Pinpoint the cell where the given text exists, returning its [X, Y] midpoint coordinate. 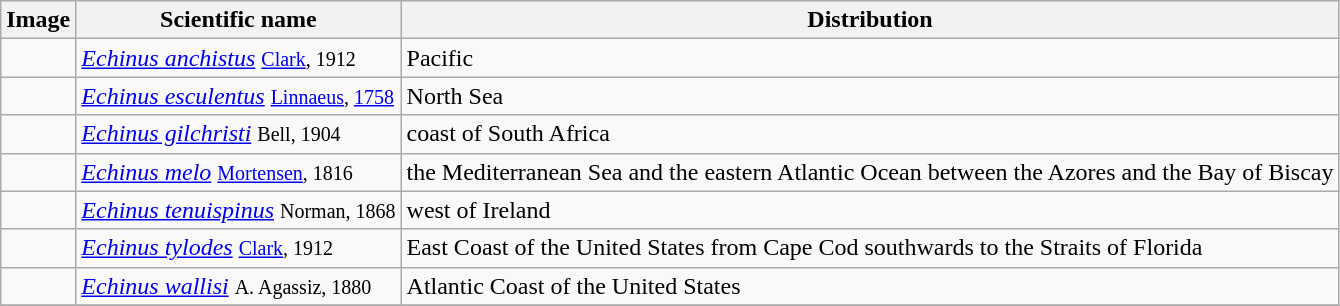
Distribution [870, 20]
Echinus tylodes Clark, 1912 [238, 248]
Echinus wallisi A. Agassiz, 1880 [238, 286]
Atlantic Coast of the United States [870, 286]
Echinus tenuispinus Norman, 1868 [238, 210]
coast of South Africa [870, 134]
Echinus esculentus Linnaeus, 1758 [238, 96]
the Mediterranean Sea and the eastern Atlantic Ocean between the Azores and the Bay of Biscay [870, 172]
Echinus gilchristi Bell, 1904 [238, 134]
west of Ireland [870, 210]
Echinus anchistus Clark, 1912 [238, 58]
North Sea [870, 96]
Scientific name [238, 20]
Echinus melo Mortensen, 1816 [238, 172]
Image [38, 20]
East Coast of the United States from Cape Cod southwards to the Straits of Florida [870, 248]
Pacific [870, 58]
